Capture the cell that displays the provided text and extract its [X, Y] central coordinate. 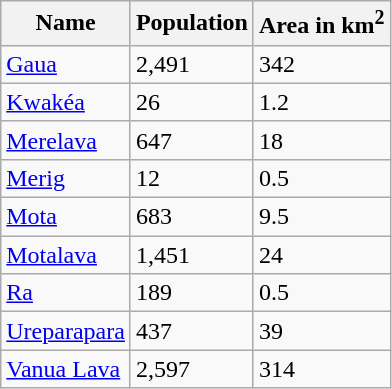
9.5 [322, 217]
342 [322, 64]
Mota [66, 217]
Merig [66, 178]
Ureparapara [66, 331]
189 [192, 293]
Kwakéa [66, 102]
Name [66, 24]
Vanua Lava [66, 369]
647 [192, 140]
1.2 [322, 102]
26 [192, 102]
Population [192, 24]
314 [322, 369]
2,491 [192, 64]
Gaua [66, 64]
Area in km2 [322, 24]
24 [322, 255]
Ra [66, 293]
Merelava [66, 140]
2,597 [192, 369]
39 [322, 331]
12 [192, 178]
1,451 [192, 255]
437 [192, 331]
683 [192, 217]
18 [322, 140]
Motalava [66, 255]
